Output the (x, y) coordinate of the center of the cell containing the given text.  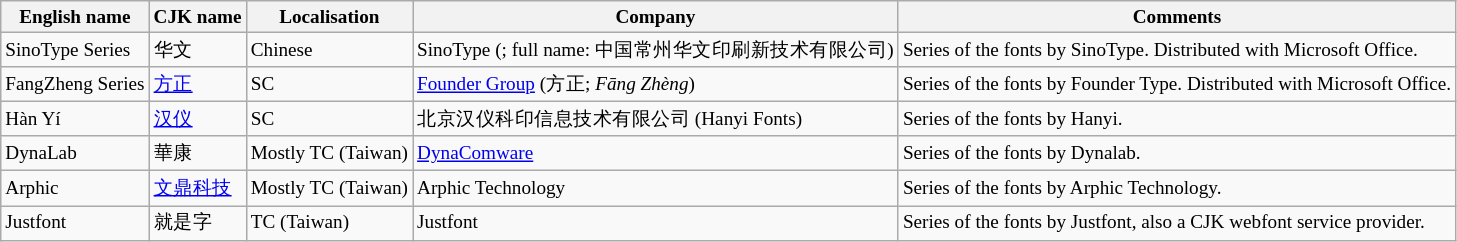
Series of the fonts by Justfont, also a CJK webfont service provider. (1176, 222)
北京汉仪科印信息技术有限公司 (Hanyi Fonts) (655, 118)
SinoType Series (75, 50)
華康 (198, 154)
Series of the fonts by Founder Type. Distributed with Microsoft Office. (1176, 84)
Series of the fonts by Arphic Technology. (1176, 188)
Series of the fonts by Dynalab. (1176, 154)
Hàn Yí (75, 118)
SinoType (; full name: 中国常州华文印刷新技术有限公司) (655, 50)
FangZheng Series (75, 84)
DynaComware (655, 154)
Localisation (329, 17)
Comments (1176, 17)
Founder Group (方正; Fāng Zhèng) (655, 84)
方正 (198, 84)
English name (75, 17)
CJK name (198, 17)
Chinese (329, 50)
TC (Taiwan) (329, 222)
Series of the fonts by Hanyi. (1176, 118)
汉仪 (198, 118)
华文 (198, 50)
Series of the fonts by SinoType. Distributed with Microsoft Office. (1176, 50)
文鼎科技 (198, 188)
Arphic (75, 188)
Arphic Technology (655, 188)
就是字 (198, 222)
DynaLab (75, 154)
Company (655, 17)
